Identify which cell holds the provided text, then report its (X, Y) central coordinate. 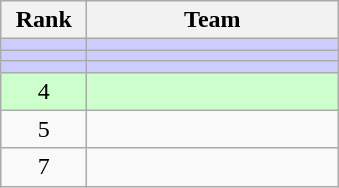
5 (44, 129)
4 (44, 91)
Rank (44, 20)
7 (44, 167)
Team (212, 20)
